Find where the given text appears and provide that cell's center as [X, Y] coordinate. 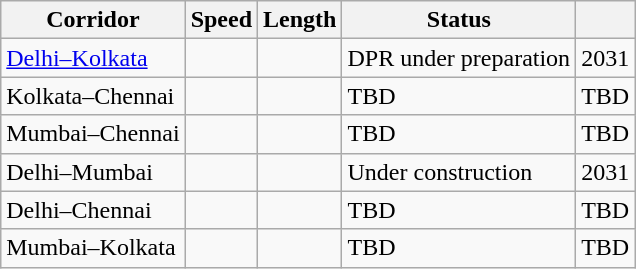
Mumbai–Chennai [93, 134]
Speed [221, 20]
Delhi–Mumbai [93, 172]
Kolkata–Chennai [93, 96]
Status [459, 20]
Length [300, 20]
Mumbai–Kolkata [93, 248]
Delhi–Chennai [93, 210]
DPR under preparation [459, 58]
Delhi–Kolkata [93, 58]
Corridor [93, 20]
Under construction [459, 172]
